Find where the given text appears and provide that cell's center as [X, Y] coordinate. 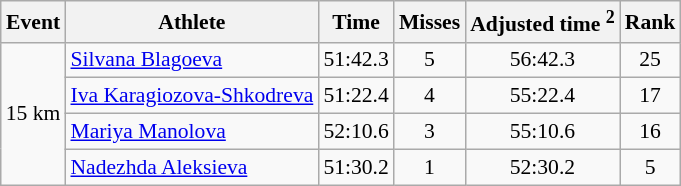
17 [650, 96]
3 [430, 132]
4 [430, 96]
55:10.6 [542, 132]
15 km [34, 113]
Nadezhda Aleksieva [192, 167]
Iva Karagiozova-Shkodreva [192, 96]
16 [650, 132]
1 [430, 167]
Mariya Manolova [192, 132]
56:42.3 [542, 60]
25 [650, 60]
Athlete [192, 22]
55:22.4 [542, 96]
52:30.2 [542, 167]
52:10.6 [356, 132]
51:30.2 [356, 167]
51:22.4 [356, 96]
51:42.3 [356, 60]
Silvana Blagoeva [192, 60]
Misses [430, 22]
Rank [650, 22]
Event [34, 22]
Time [356, 22]
Adjusted time 2 [542, 22]
